For the text-containing cell, return its midpoint in (x, y) coordinate format. 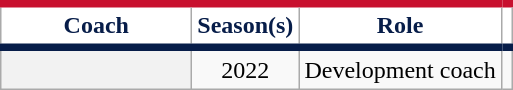
Coach (96, 26)
Development coach (400, 68)
Role (400, 26)
2022 (246, 68)
Season(s) (246, 26)
